Return the (X, Y) coordinate for the center point of the cell that contains the specified text.  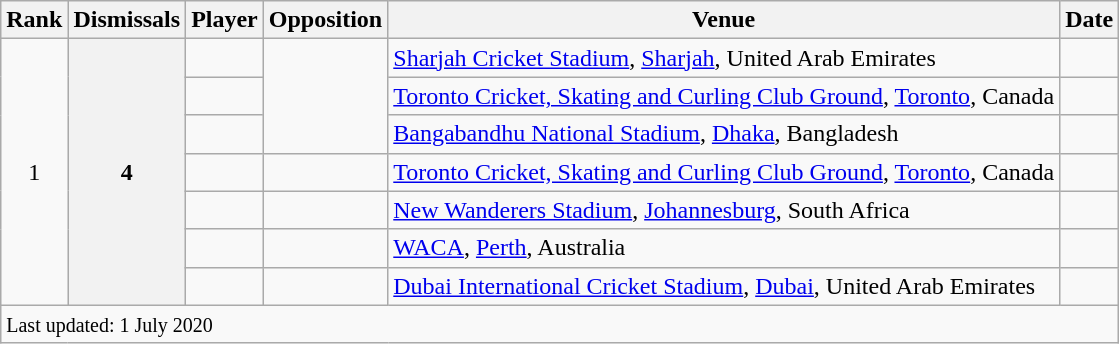
Bangabandhu National Stadium, Dhaka, Bangladesh (724, 134)
WACA, Perth, Australia (724, 248)
New Wanderers Stadium, Johannesburg, South Africa (724, 210)
Sharjah Cricket Stadium, Sharjah, United Arab Emirates (724, 58)
Player (225, 20)
Last updated: 1 July 2020 (560, 324)
Dismissals (127, 20)
4 (127, 172)
Dubai International Cricket Stadium, Dubai, United Arab Emirates (724, 286)
Date (1090, 20)
Rank (34, 20)
Opposition (325, 20)
Venue (724, 20)
1 (34, 172)
